Pinpoint the cell where the given text exists, returning its (x, y) midpoint coordinate. 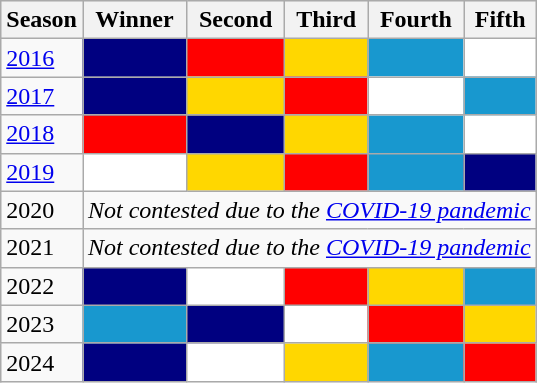
2017 (42, 96)
Second (235, 20)
Winner (134, 20)
Fifth (500, 20)
Fourth (416, 20)
Season (42, 20)
Third (326, 20)
2020 (42, 210)
2023 (42, 324)
2024 (42, 362)
2016 (42, 58)
2021 (42, 248)
2022 (42, 286)
2018 (42, 134)
2019 (42, 172)
